Provide the (X, Y) coordinate of the cell's center where the given text is located.  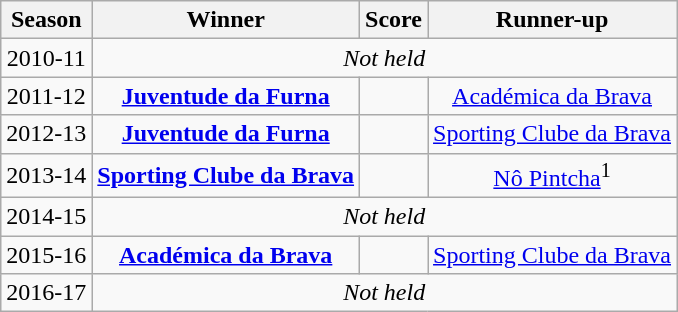
2012-13 (46, 134)
2011-12 (46, 96)
2014-15 (46, 217)
2010-11 (46, 58)
Winner (226, 20)
Nô Pintcha1 (552, 176)
Season (46, 20)
2015-16 (46, 255)
2013-14 (46, 176)
Runner-up (552, 20)
2016-17 (46, 293)
Score (394, 20)
